Determine the [X, Y] coordinate at the center of the cell enclosing the given text.  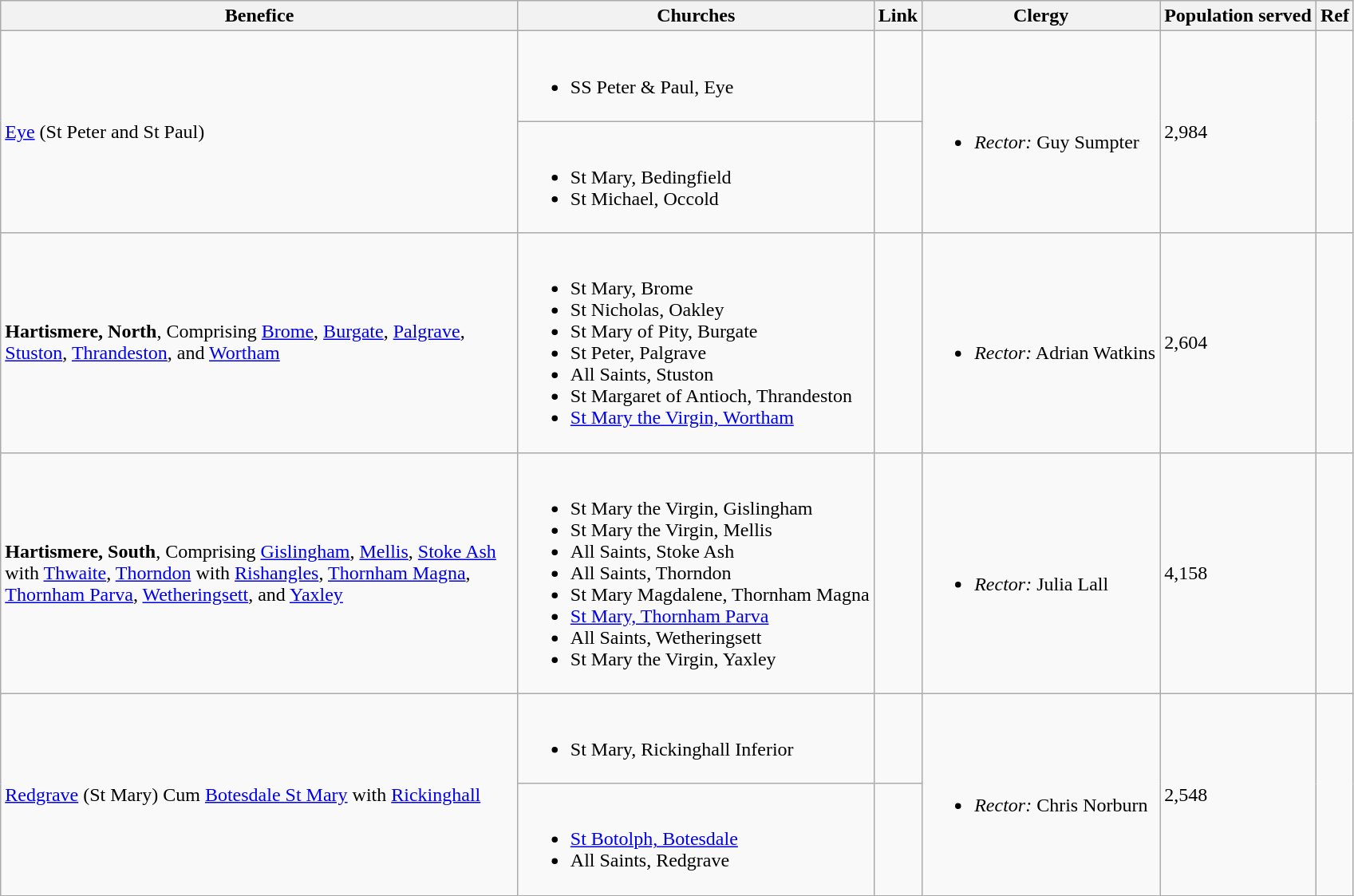
St Mary, Rickinghall Inferior [696, 739]
St Botolph, BotesdaleAll Saints, Redgrave [696, 839]
2,548 [1238, 795]
Churches [696, 16]
SS Peter & Paul, Eye [696, 77]
Eye (St Peter and St Paul) [260, 132]
Redgrave (St Mary) Cum Botesdale St Mary with Rickinghall [260, 795]
Rector: Guy Sumpter [1041, 132]
Rector: Julia Lall [1041, 573]
Population served [1238, 16]
Benefice [260, 16]
Hartismere, North, Comprising Brome, Burgate, Palgrave, Stuston, Thrandeston, and Wortham [260, 343]
Rector: Chris Norburn [1041, 795]
2,984 [1238, 132]
Clergy [1041, 16]
St Mary, BedingfieldSt Michael, Occold [696, 177]
4,158 [1238, 573]
Rector: Adrian Watkins [1041, 343]
Link [898, 16]
2,604 [1238, 343]
Ref [1334, 16]
